From the cell containing the given text, extract its center point as [x, y] coordinate. 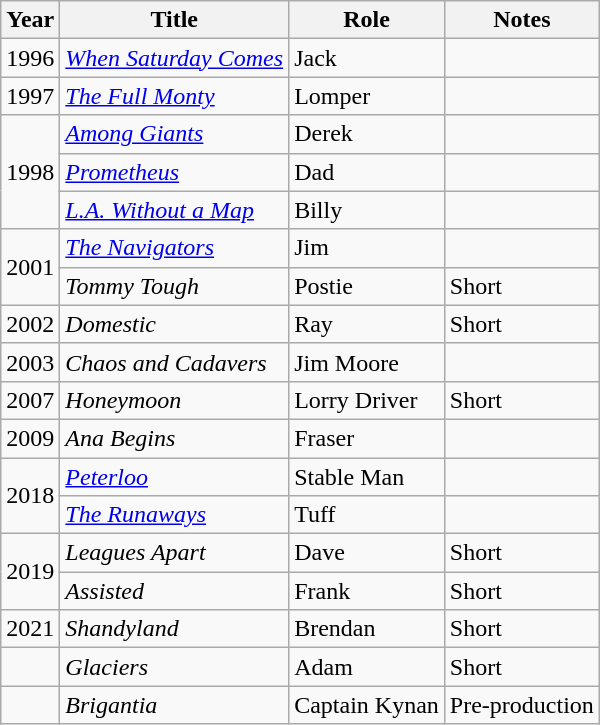
Dad [367, 172]
Peterloo [174, 477]
Leagues Apart [174, 553]
Pre-production [522, 705]
Jack [367, 58]
Honeymoon [174, 400]
2003 [30, 362]
Frank [367, 591]
1998 [30, 172]
Adam [367, 667]
Tuff [367, 515]
Notes [522, 20]
Brigantia [174, 705]
Captain Kynan [367, 705]
Billy [367, 210]
Postie [367, 286]
2018 [30, 496]
Role [367, 20]
Fraser [367, 438]
L.A. Without a Map [174, 210]
Lorry Driver [367, 400]
Brendan [367, 629]
Jim Moore [367, 362]
Ray [367, 324]
2002 [30, 324]
Among Giants [174, 134]
The Full Monty [174, 96]
2007 [30, 400]
Lomper [367, 96]
Derek [367, 134]
Prometheus [174, 172]
The Navigators [174, 248]
Domestic [174, 324]
Assisted [174, 591]
Shandyland [174, 629]
Title [174, 20]
When Saturday Comes [174, 58]
2019 [30, 572]
2001 [30, 267]
Ana Begins [174, 438]
Jim [367, 248]
Year [30, 20]
2009 [30, 438]
The Runaways [174, 515]
Tommy Tough [174, 286]
Glaciers [174, 667]
Stable Man [367, 477]
1996 [30, 58]
2021 [30, 629]
1997 [30, 96]
Dave [367, 553]
Chaos and Cadavers [174, 362]
